Detect which cell encompasses the target text, then output its (X, Y) center coordinate. 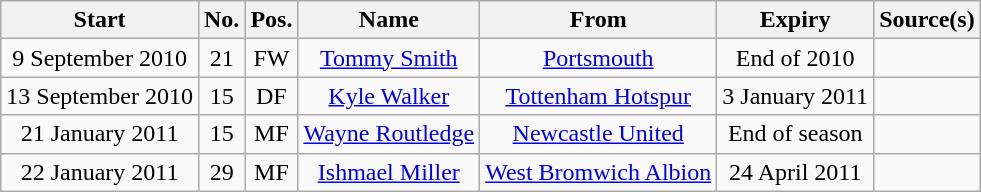
Wayne Routledge (389, 134)
Tommy Smith (389, 58)
13 September 2010 (100, 96)
Newcastle United (598, 134)
21 January 2011 (100, 134)
Kyle Walker (389, 96)
From (598, 20)
End of season (796, 134)
West Bromwich Albion (598, 172)
FW (272, 58)
22 January 2011 (100, 172)
21 (221, 58)
24 April 2011 (796, 172)
Start (100, 20)
No. (221, 20)
Pos. (272, 20)
DF (272, 96)
29 (221, 172)
Tottenham Hotspur (598, 96)
Name (389, 20)
3 January 2011 (796, 96)
9 September 2010 (100, 58)
Portsmouth (598, 58)
Expiry (796, 20)
End of 2010 (796, 58)
Ishmael Miller (389, 172)
Source(s) (928, 20)
